Extract the [X, Y] coordinate from the center of the cell holding the provided text.  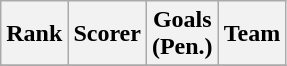
Team [252, 34]
Goals(Pen.) [182, 34]
Rank [34, 34]
Scorer [108, 34]
